For the text-containing cell, return its midpoint in (x, y) coordinate format. 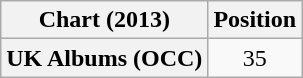
35 (255, 58)
Position (255, 20)
UK Albums (OCC) (104, 58)
Chart (2013) (104, 20)
